Extract the (x, y) coordinate from the center of the cell holding the provided text.  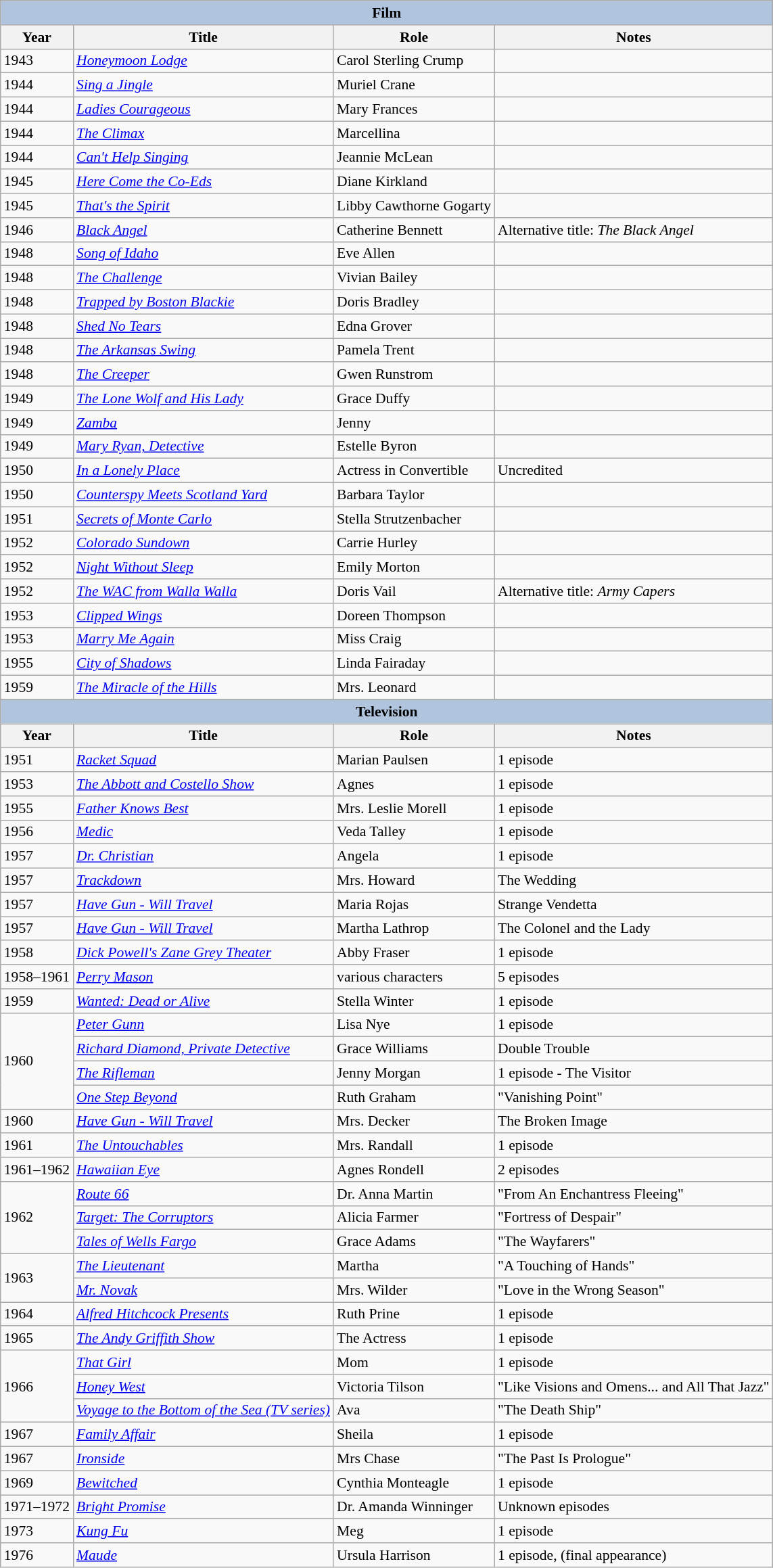
Dr. Anna Martin (414, 1194)
Alternative title: The Black Angel (634, 230)
Stella Winter (414, 1001)
1965 (37, 1339)
One Step Beyond (203, 1097)
Hawaiian Eye (203, 1170)
Song of Idaho (203, 254)
1961 (37, 1146)
Emily Morton (414, 568)
1958 (37, 953)
Diane Kirkland (414, 182)
"The Death Ship" (634, 1410)
The WAC from Walla Walla (203, 591)
Mrs. Leslie Morell (414, 808)
Catherine Bennett (414, 230)
Pamela Trent (414, 350)
Double Trouble (634, 1049)
Carol Sterling Crump (414, 61)
Mary Frances (414, 110)
Mom (414, 1362)
Martha (414, 1266)
Estelle Byron (414, 446)
Dick Powell's Zane Grey Theater (203, 953)
Target: The Corruptors (203, 1218)
The Untouchables (203, 1146)
Doris Vail (414, 591)
Peter Gunn (203, 1025)
1971–1972 (37, 1507)
Alternative title: Army Capers (634, 591)
5 episodes (634, 977)
1976 (37, 1555)
Cynthia Monteagle (414, 1483)
Doreen Thompson (414, 616)
The Climax (203, 133)
"From An Enchantress Fleeing" (634, 1194)
Maude (203, 1555)
Meg (414, 1531)
Richard Diamond, Private Detective (203, 1049)
Angela (414, 856)
Libby Cawthorne Gogarty (414, 206)
1969 (37, 1483)
The Rifleman (203, 1074)
Maria Rojas (414, 904)
Honeymoon Lodge (203, 61)
Grace Williams (414, 1049)
Kung Fu (203, 1531)
Mary Ryan, Detective (203, 446)
1973 (37, 1531)
Doris Bradley (414, 302)
Can't Help Singing (203, 158)
Mrs. Wilder (414, 1290)
Alicia Farmer (414, 1218)
2 episodes (634, 1170)
Gwen Runstrom (414, 375)
Muriel Crane (414, 85)
Medic (203, 832)
1946 (37, 230)
That Girl (203, 1362)
Ironside (203, 1459)
Colorado Sundown (203, 543)
Agnes (414, 784)
Abby Fraser (414, 953)
Shed No Tears (203, 326)
Mr. Novak (203, 1290)
The Colonel and the Lady (634, 929)
1 episode - The Visitor (634, 1074)
Actress in Convertible (414, 471)
Mrs. Randall (414, 1146)
Racket Squad (203, 760)
Carrie Hurley (414, 543)
Dr. Amanda Winninger (414, 1507)
Ruth Prine (414, 1314)
Marian Paulsen (414, 760)
"The Wayfarers" (634, 1242)
Perry Mason (203, 977)
Edna Grover (414, 326)
Film (387, 13)
Jenny (414, 423)
Vivian Bailey (414, 278)
Linda Fairaday (414, 664)
Grace Adams (414, 1242)
Father Knows Best (203, 808)
Black Angel (203, 230)
Victoria Tilson (414, 1387)
Dr. Christian (203, 856)
"Love in the Wrong Season" (634, 1290)
Ava (414, 1410)
1943 (37, 61)
Strange Vendetta (634, 904)
Ladies Courageous (203, 110)
Voyage to the Bottom of the Sea (TV series) (203, 1410)
Trackdown (203, 881)
The Arkansas Swing (203, 350)
The Wedding (634, 881)
The Creeper (203, 375)
Barbara Taylor (414, 495)
That's the Spirit (203, 206)
Television (387, 712)
Uncredited (634, 471)
Bewitched (203, 1483)
"The Past Is Prologue" (634, 1459)
1956 (37, 832)
Counterspy Meets Scotland Yard (203, 495)
"Vanishing Point" (634, 1097)
Marcellina (414, 133)
Sheila (414, 1435)
Mrs Chase (414, 1459)
various characters (414, 977)
Marry Me Again (203, 639)
1964 (37, 1314)
Clipped Wings (203, 616)
The Andy Griffith Show (203, 1339)
Tales of Wells Fargo (203, 1242)
Family Affair (203, 1435)
Jeannie McLean (414, 158)
The Lone Wolf and His Lady (203, 398)
In a Lonely Place (203, 471)
Alfred Hitchcock Presents (203, 1314)
City of Shadows (203, 664)
Route 66 (203, 1194)
1962 (37, 1218)
"Like Visions and Omens... and All That Jazz" (634, 1387)
Agnes Rondell (414, 1170)
Mrs. Leonard (414, 688)
Grace Duffy (414, 398)
Secrets of Monte Carlo (203, 519)
Unknown episodes (634, 1507)
Lisa Nye (414, 1025)
Jenny Morgan (414, 1074)
Veda Talley (414, 832)
Stella Strutzenbacher (414, 519)
Sing a Jingle (203, 85)
Here Come the Co-Eds (203, 182)
The Miracle of the Hills (203, 688)
Miss Craig (414, 639)
Ursula Harrison (414, 1555)
Martha Lathrop (414, 929)
Zamba (203, 423)
Bright Promise (203, 1507)
The Lieutenant (203, 1266)
Mrs. Howard (414, 881)
The Challenge (203, 278)
The Broken Image (634, 1122)
1958–1961 (37, 977)
"Fortress of Despair" (634, 1218)
Trapped by Boston Blackie (203, 302)
"A Touching of Hands" (634, 1266)
The Abbott and Costello Show (203, 784)
Wanted: Dead or Alive (203, 1001)
1963 (37, 1278)
1966 (37, 1387)
Mrs. Decker (414, 1122)
1961–1962 (37, 1170)
Ruth Graham (414, 1097)
The Actress (414, 1339)
Eve Allen (414, 254)
Night Without Sleep (203, 568)
1 episode, (final appearance) (634, 1555)
Honey West (203, 1387)
